Provide the [x, y] coordinate of the cell's center where the given text is located.  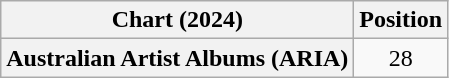
Australian Artist Albums (ARIA) [178, 58]
Chart (2024) [178, 20]
Position [401, 20]
28 [401, 58]
